Pinpoint the cell where the given text exists, returning its [X, Y] midpoint coordinate. 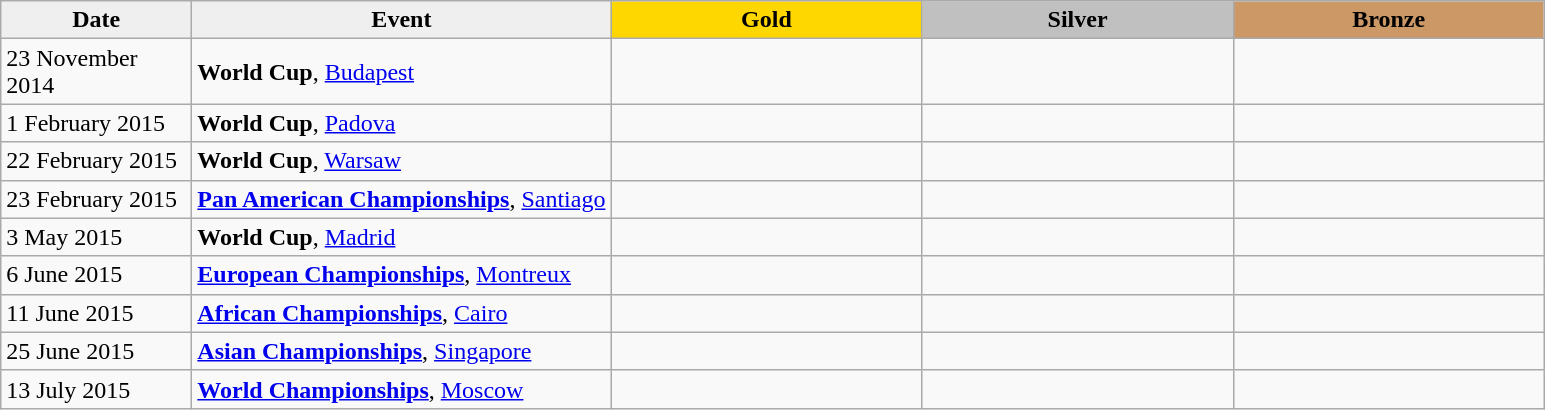
Gold [766, 20]
World Cup, Warsaw [402, 161]
Silver [1078, 20]
African Championships, Cairo [402, 313]
1 February 2015 [96, 123]
23 February 2015 [96, 199]
Date [96, 20]
European Championships, Montreux [402, 275]
World Championships, Moscow [402, 389]
Event [402, 20]
Asian Championships, Singapore [402, 351]
Bronze [1388, 20]
23 November 2014 [96, 72]
13 July 2015 [96, 389]
11 June 2015 [96, 313]
3 May 2015 [96, 237]
World Cup, Madrid [402, 237]
Pan American Championships, Santiago [402, 199]
6 June 2015 [96, 275]
25 June 2015 [96, 351]
World Cup, Padova [402, 123]
22 February 2015 [96, 161]
World Cup, Budapest [402, 72]
